Extract the (x, y) coordinate from the center of the cell holding the provided text.  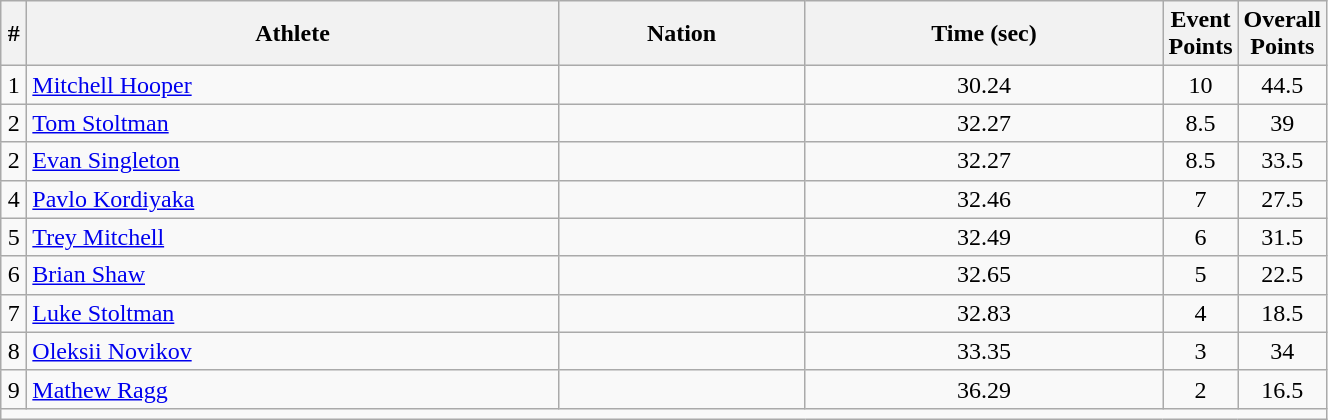
Event Points (1200, 34)
9 (14, 389)
Evan Singleton (292, 161)
Brian Shaw (292, 275)
18.5 (1282, 313)
44.5 (1282, 85)
Trey Mitchell (292, 237)
33.35 (984, 351)
27.5 (1282, 199)
31.5 (1282, 237)
Tom Stoltman (292, 123)
Overall Points (1282, 34)
32.83 (984, 313)
Pavlo Kordiyaka (292, 199)
8 (14, 351)
32.46 (984, 199)
# (14, 34)
22.5 (1282, 275)
32.65 (984, 275)
39 (1282, 123)
Oleksii Novikov (292, 351)
Mathew Ragg (292, 389)
Luke Stoltman (292, 313)
34 (1282, 351)
Mitchell Hooper (292, 85)
Nation (682, 34)
3 (1200, 351)
Athlete (292, 34)
1 (14, 85)
16.5 (1282, 389)
10 (1200, 85)
33.5 (1282, 161)
36.29 (984, 389)
Time (sec) (984, 34)
32.49 (984, 237)
30.24 (984, 85)
